From the cell containing the given text, extract its center point as (X, Y) coordinate. 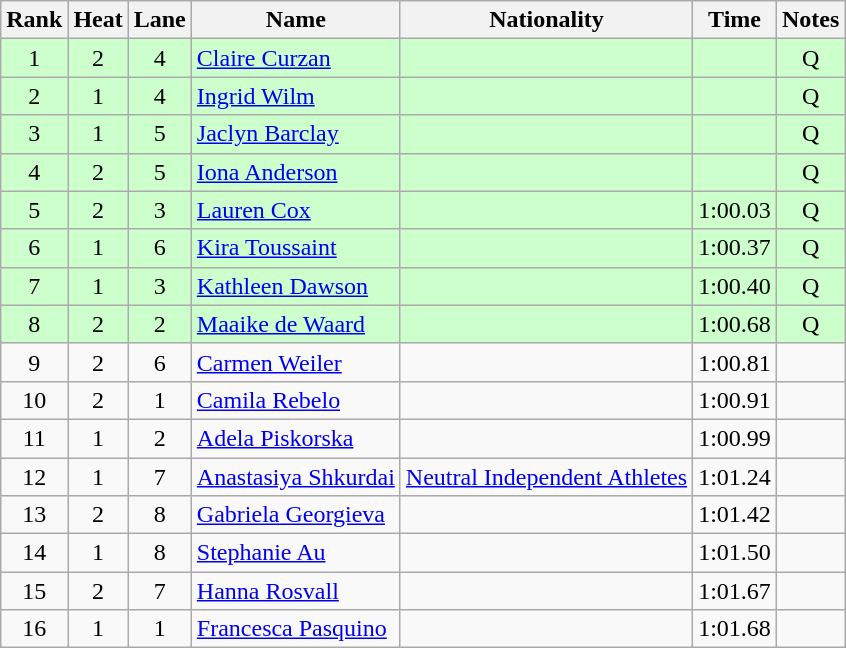
Hanna Rosvall (296, 591)
Heat (98, 20)
Stephanie Au (296, 553)
Kathleen Dawson (296, 286)
1:00.68 (735, 324)
1:00.81 (735, 362)
Carmen Weiler (296, 362)
Anastasiya Shkurdai (296, 477)
1:01.50 (735, 553)
1:01.67 (735, 591)
Lauren Cox (296, 210)
Gabriela Georgieva (296, 515)
1:01.42 (735, 515)
15 (34, 591)
16 (34, 629)
Jaclyn Barclay (296, 134)
1:00.91 (735, 400)
Nationality (546, 20)
Ingrid Wilm (296, 96)
1:00.99 (735, 438)
Maaike de Waard (296, 324)
1:01.24 (735, 477)
10 (34, 400)
Rank (34, 20)
Name (296, 20)
11 (34, 438)
Francesca Pasquino (296, 629)
Notes (810, 20)
Iona Anderson (296, 172)
Neutral Independent Athletes (546, 477)
Time (735, 20)
1:00.03 (735, 210)
Kira Toussaint (296, 248)
Adela Piskorska (296, 438)
14 (34, 553)
1:00.40 (735, 286)
Claire Curzan (296, 58)
12 (34, 477)
Camila Rebelo (296, 400)
13 (34, 515)
Lane (160, 20)
1:00.37 (735, 248)
1:01.68 (735, 629)
9 (34, 362)
